Identify which cell holds the provided text, then report its (X, Y) central coordinate. 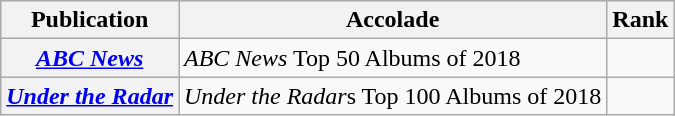
ABC News (90, 58)
Accolade (392, 20)
Under the Radar (90, 96)
ABC News Top 50 Albums of 2018 (392, 58)
Publication (90, 20)
Rank (640, 20)
Under the Radars Top 100 Albums of 2018 (392, 96)
